From the cell containing the given text, extract its center point as [x, y] coordinate. 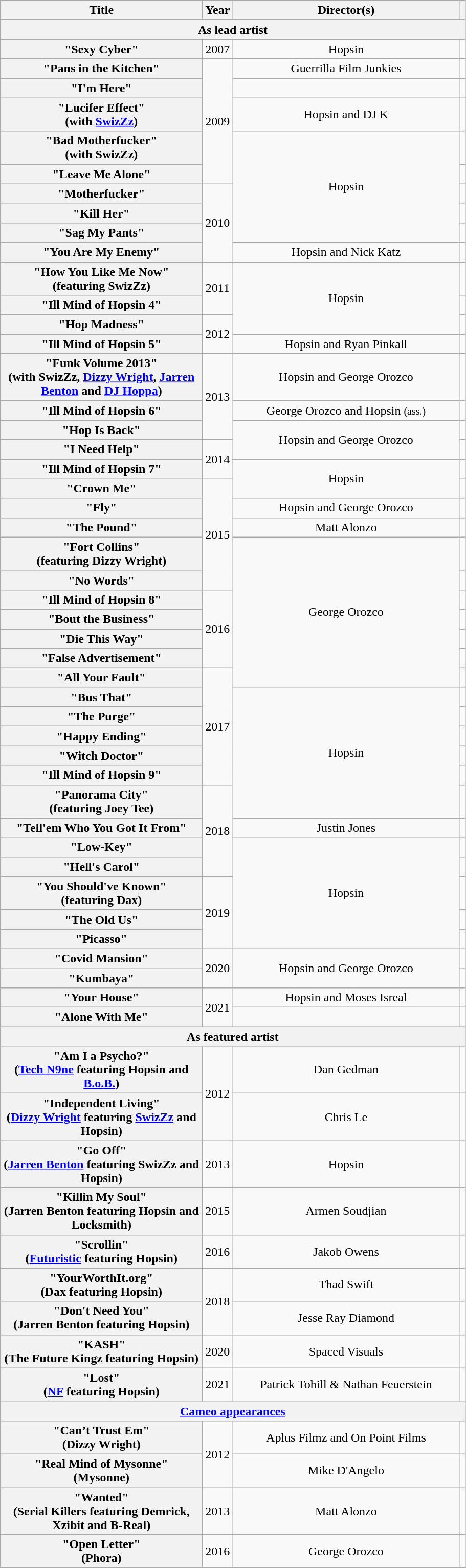
2010 [218, 223]
Thad Swift [346, 1285]
"Wanted"(Serial Killers featuring Demrick, Xzibit and B-Real) [101, 1511]
Jesse Ray Diamond [346, 1318]
2009 [218, 121]
"All Your Fault" [101, 678]
"Killin My Soul"(Jarren Benton featuring Hopsin and Locksmith) [101, 1211]
Cameo appearances [233, 1411]
2007 [218, 49]
"Fly" [101, 508]
"Ill Mind of Hopsin 8" [101, 599]
"How You Like Me Now"(featuring SwizZz) [101, 278]
Jakob Owens [346, 1251]
"Low-Key" [101, 847]
Justin Jones [346, 828]
"I Need Help" [101, 449]
Hopsin and DJ K [346, 115]
"Your House" [101, 998]
"Lucifer Effect"(with SwizZz) [101, 115]
Hopsin and Moses Isreal [346, 998]
"Ill Mind of Hopsin 7" [101, 469]
"Bus That" [101, 697]
"You Are My Enemy" [101, 252]
"Covid Mansion" [101, 958]
2014 [218, 459]
"Go Off"(Jarren Benton featuring SwizZz and Hopsin) [101, 1164]
"Hop Madness" [101, 325]
As featured artist [233, 1037]
"KASH"(The Future Kingz featuring Hopsin) [101, 1351]
"Kill Her" [101, 213]
"Sexy Cyber" [101, 49]
Director(s) [346, 10]
Hopsin and Ryan Pinkall [346, 344]
"The Purge" [101, 717]
Patrick Tohill & Nathan Feuerstein [346, 1384]
Guerrilla Film Junkies [346, 69]
Mike D'Angelo [346, 1470]
"Witch Doctor" [101, 756]
"Leave Me Alone" [101, 174]
"Ill Mind of Hopsin 4" [101, 305]
"Bad Motherfucker"(with SwizZz) [101, 147]
Aplus Filmz and On Point Films [346, 1437]
2011 [218, 289]
"Don't Need You"(Jarren Benton featuring Hopsin) [101, 1318]
"You Should've Known"(featuring Dax) [101, 893]
"Crown Me" [101, 488]
"Lost"(NF featuring Hopsin) [101, 1384]
Armen Soudjian [346, 1211]
"Hell's Carol" [101, 867]
"Kumbaya" [101, 978]
"I'm Here" [101, 88]
"Open Letter"(Phora) [101, 1551]
Spaced Visuals [346, 1351]
"No Words" [101, 580]
"Am I a Psycho?"(Tech N9ne featuring Hopsin and B.o.B.) [101, 1070]
"Real Mind of Mysonne"(Mysonne) [101, 1470]
George Orozco and Hopsin (ass.) [346, 411]
"Independent Living"(Dizzy Wright featuring SwizZz and Hopsin) [101, 1117]
2017 [218, 726]
"The Old Us" [101, 919]
"Can’t Trust Em"(Dizzy Wright) [101, 1437]
"Ill Mind of Hopsin 9" [101, 775]
"Ill Mind of Hopsin 5" [101, 344]
"Bout the Business" [101, 619]
"Tell'em Who You Got It From" [101, 828]
"Die This Way" [101, 638]
"False Advertisement" [101, 658]
"Scrollin"(Futuristic featuring Hopsin) [101, 1251]
"Funk Volume 2013"(with SwizZz, Dizzy Wright, Jarren Benton and DJ Hoppa) [101, 377]
"Sag My Pants" [101, 232]
"Hop Is Back" [101, 430]
"Pans in the Kitchen" [101, 69]
"Ill Mind of Hopsin 6" [101, 411]
Dan Gedman [346, 1070]
"YourWorthIt.org"(Dax featuring Hopsin) [101, 1285]
"Panorama City"(featuring Joey Tee) [101, 802]
"Fort Collins"(featuring Dizzy Wright) [101, 554]
"Picasso" [101, 939]
"The Pound" [101, 527]
Title [101, 10]
Hopsin and Nick Katz [346, 252]
2019 [218, 912]
As lead artist [233, 30]
Chris Le [346, 1117]
Year [218, 10]
"Happy Ending" [101, 736]
"Motherfucker" [101, 194]
"Alone With Me" [101, 1017]
